For the text-containing cell, return its midpoint in [x, y] coordinate format. 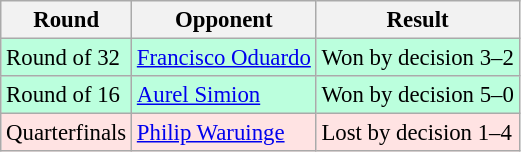
Quarterfinals [66, 133]
Result [418, 20]
Opponent [224, 20]
Francisco Oduardo [224, 58]
Round of 16 [66, 95]
Aurel Simion [224, 95]
Lost by decision 1–4 [418, 133]
Won by decision 3–2 [418, 58]
Philip Waruinge [224, 133]
Won by decision 5–0 [418, 95]
Round [66, 20]
Round of 32 [66, 58]
